Return (x, y) of the center of cell containing provided text 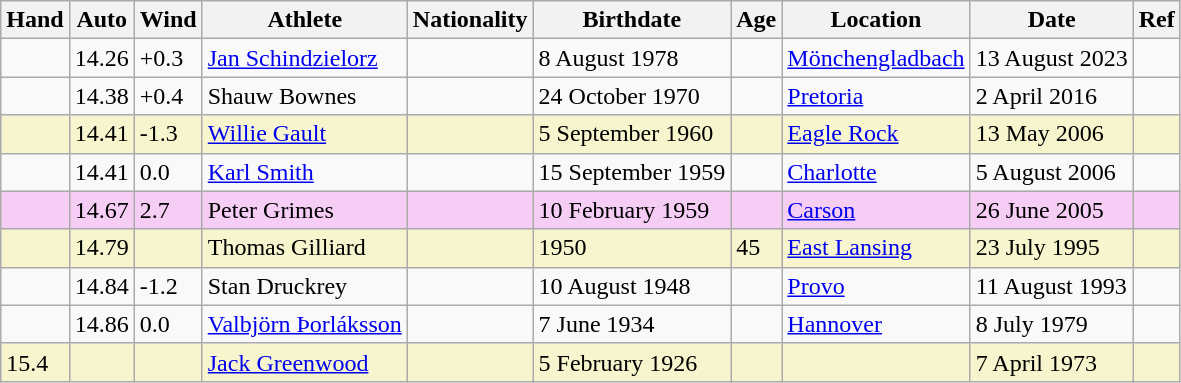
14.26 (102, 58)
+0.4 (168, 96)
Carson (876, 210)
2.7 (168, 210)
East Lansing (876, 248)
Stan Druckrey (304, 286)
15 September 1959 (632, 172)
45 (756, 248)
Date (1052, 20)
10 August 1948 (632, 286)
14.79 (102, 248)
-1.3 (168, 134)
5 September 1960 (632, 134)
14.67 (102, 210)
8 July 1979 (1052, 324)
5 February 1926 (632, 362)
7 April 1973 (1052, 362)
23 July 1995 (1052, 248)
Charlotte (876, 172)
Wind (168, 20)
Shauw Bownes (304, 96)
Karl Smith (304, 172)
Valbjörn Þorláksson (304, 324)
Hannover (876, 324)
Provo (876, 286)
11 August 1993 (1052, 286)
Eagle Rock (876, 134)
13 August 2023 (1052, 58)
Willie Gault (304, 134)
Jack Greenwood (304, 362)
14.86 (102, 324)
Pretoria (876, 96)
5 August 2006 (1052, 172)
Birthdate (632, 20)
+0.3 (168, 58)
10 February 1959 (632, 210)
Jan Schindzielorz (304, 58)
Peter Grimes (304, 210)
1950 (632, 248)
Athlete (304, 20)
7 June 1934 (632, 324)
-1.2 (168, 286)
Hand (35, 20)
Mönchengladbach (876, 58)
Ref (1156, 20)
Age (756, 20)
2 April 2016 (1052, 96)
13 May 2006 (1052, 134)
Thomas Gilliard (304, 248)
Location (876, 20)
Auto (102, 20)
15.4 (35, 362)
Nationality (470, 20)
8 August 1978 (632, 58)
26 June 2005 (1052, 210)
24 October 1970 (632, 96)
14.84 (102, 286)
14.38 (102, 96)
